Provide the [x, y] coordinate of the cell's center where the given text is located.  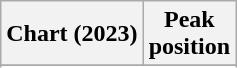
Chart (2023) [72, 34]
Peakposition [189, 34]
